From the cell containing the given text, extract its center point as [x, y] coordinate. 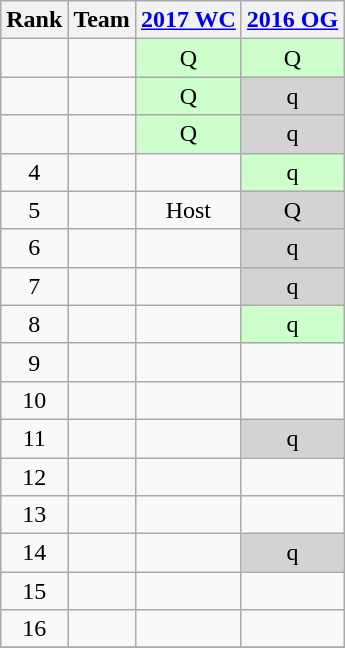
13 [34, 515]
Host [188, 210]
10 [34, 400]
15 [34, 591]
6 [34, 248]
11 [34, 438]
2016 OG [292, 20]
Team [102, 20]
14 [34, 553]
16 [34, 629]
7 [34, 286]
2017 WC [188, 20]
4 [34, 172]
Rank [34, 20]
5 [34, 210]
9 [34, 362]
12 [34, 477]
8 [34, 324]
